Detect which cell encompasses the target text, then output its (x, y) center coordinate. 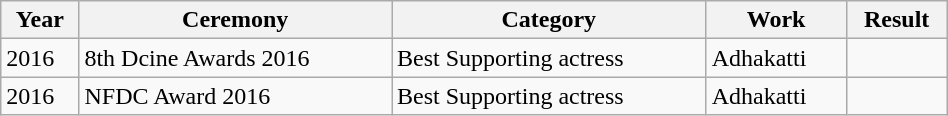
Ceremony (236, 20)
Year (40, 20)
Category (550, 20)
8th Dcine Awards 2016 (236, 58)
NFDC Award 2016 (236, 96)
Work (776, 20)
Result (896, 20)
